For the text-containing cell, return its midpoint in (X, Y) coordinate format. 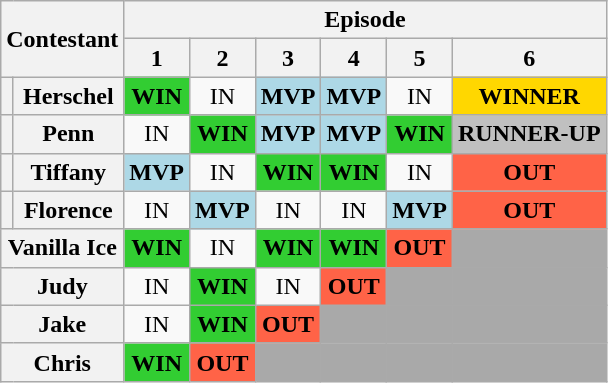
WINNER (529, 96)
Chris (62, 362)
Herschel (68, 96)
Episode (365, 20)
2 (223, 58)
4 (354, 58)
RUNNER-UP (529, 134)
3 (288, 58)
5 (420, 58)
Jake (62, 324)
Vanilla Ice (62, 248)
Judy (62, 286)
Tiffany (68, 172)
Contestant (62, 39)
Penn (68, 134)
1 (157, 58)
Florence (68, 210)
6 (529, 58)
